Search for the cell housing the specified text and yield its [x, y] center coordinate. 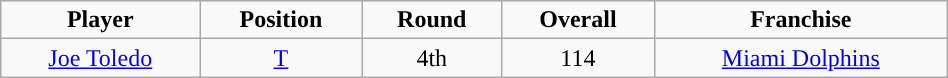
114 [578, 58]
Round [432, 20]
Franchise [800, 20]
Position [281, 20]
Joe Toledo [100, 58]
Overall [578, 20]
Miami Dolphins [800, 58]
4th [432, 58]
T [281, 58]
Player [100, 20]
